Extract the (X, Y) coordinate from the center of the cell holding the provided text.  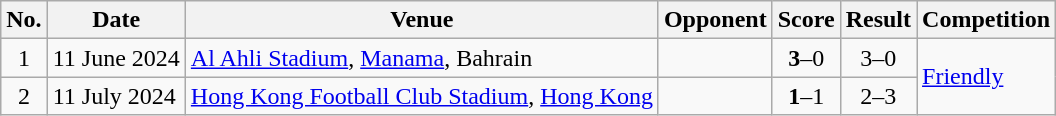
No. (24, 20)
Hong Kong Football Club Stadium, Hong Kong (422, 96)
Al Ahli Stadium, Manama, Bahrain (422, 58)
Score (806, 20)
1 (24, 58)
Venue (422, 20)
11 July 2024 (116, 96)
11 June 2024 (116, 58)
Friendly (986, 77)
Result (878, 20)
2 (24, 96)
Opponent (715, 20)
2–3 (878, 96)
Competition (986, 20)
Date (116, 20)
1–1 (806, 96)
